Extract the (X, Y) coordinate from the center of the cell holding the provided text.  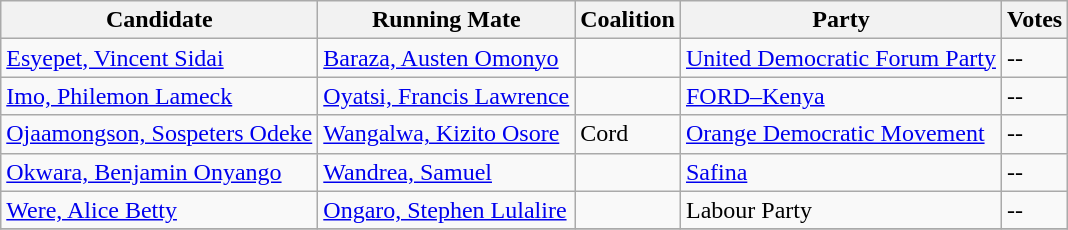
Ojaamongson, Sospeters Odeke (160, 134)
Wandrea, Samuel (446, 172)
Coalition (628, 20)
Baraza, Austen Omonyo (446, 58)
Cord (628, 134)
Votes (1034, 20)
Labour Party (840, 210)
Were, Alice Betty (160, 210)
Orange Democratic Movement (840, 134)
United Democratic Forum Party (840, 58)
Oyatsi, Francis Lawrence (446, 96)
Okwara, Benjamin Onyango (160, 172)
FORD–Kenya (840, 96)
Party (840, 20)
Candidate (160, 20)
Running Mate (446, 20)
Safina (840, 172)
Esyepet, Vincent Sidai (160, 58)
Ongaro, Stephen Lulalire (446, 210)
Imo, Philemon Lameck (160, 96)
Wangalwa, Kizito Osore (446, 134)
